Identify which cell holds the provided text, then report its [x, y] central coordinate. 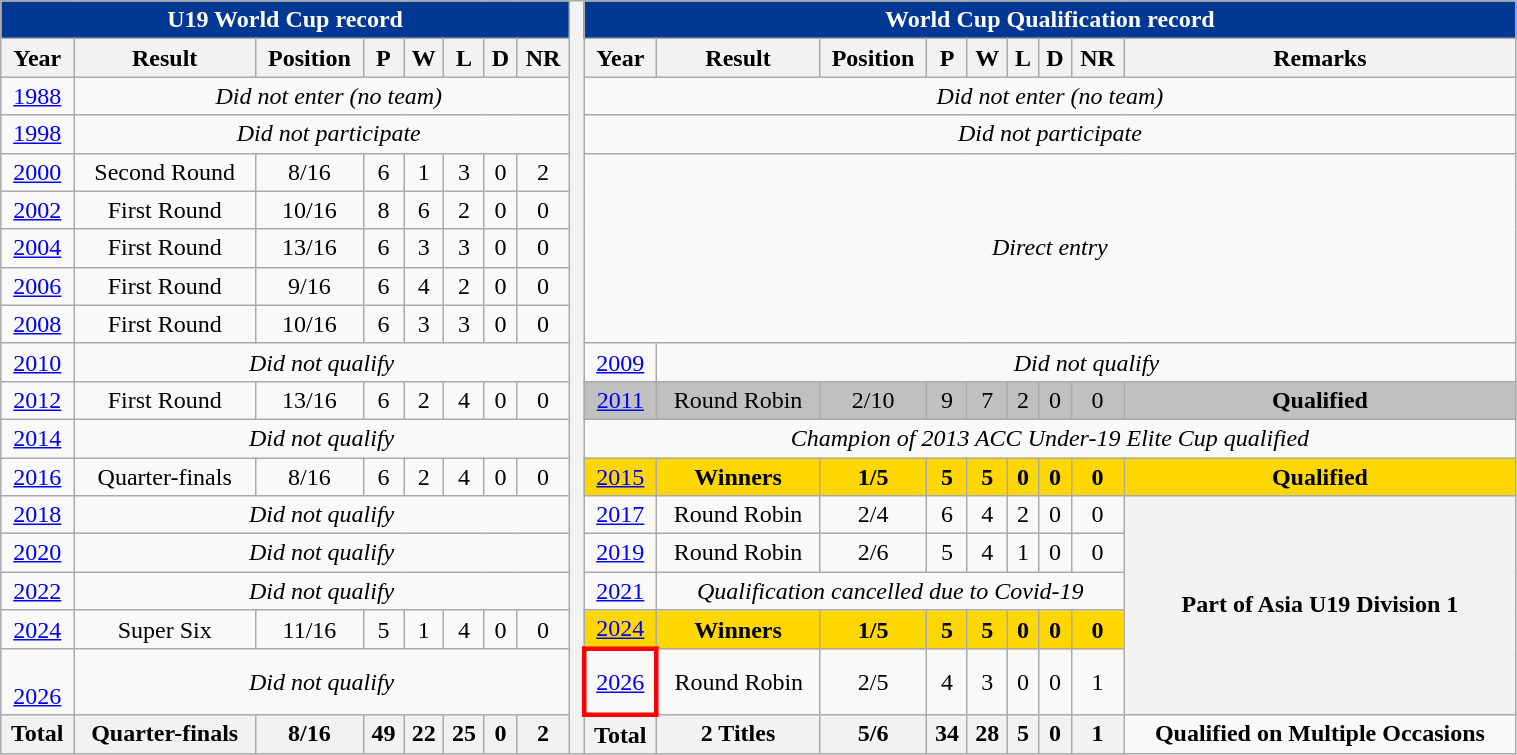
2011 [620, 400]
Second Round [165, 172]
2018 [38, 515]
2020 [38, 553]
2/10 [873, 400]
Part of Asia U19 Division 1 [1320, 606]
2/6 [873, 553]
2022 [38, 591]
7 [987, 400]
2/4 [873, 515]
1988 [38, 96]
25 [464, 734]
9 [947, 400]
2019 [620, 553]
2004 [38, 248]
22 [424, 734]
2012 [38, 400]
2006 [38, 286]
2014 [38, 438]
2015 [620, 477]
49 [383, 734]
Direct entry [1050, 248]
1998 [38, 134]
World Cup Qualification record [1050, 20]
2016 [38, 477]
Super Six [165, 630]
2010 [38, 362]
8 [383, 210]
2021 [620, 591]
34 [947, 734]
2017 [620, 515]
2002 [38, 210]
2008 [38, 324]
28 [987, 734]
11/16 [310, 630]
2009 [620, 362]
2000 [38, 172]
5/6 [873, 734]
U19 World Cup record [286, 20]
Qualification cancelled due to Covid-19 [890, 591]
Champion of 2013 ACC Under-19 Elite Cup qualified [1050, 438]
2/5 [873, 682]
2 Titles [738, 734]
Qualified on Multiple Occasions [1320, 734]
Remarks [1320, 58]
9/16 [310, 286]
